Return the (x, y) coordinate for the center point of the cell that contains the specified text.  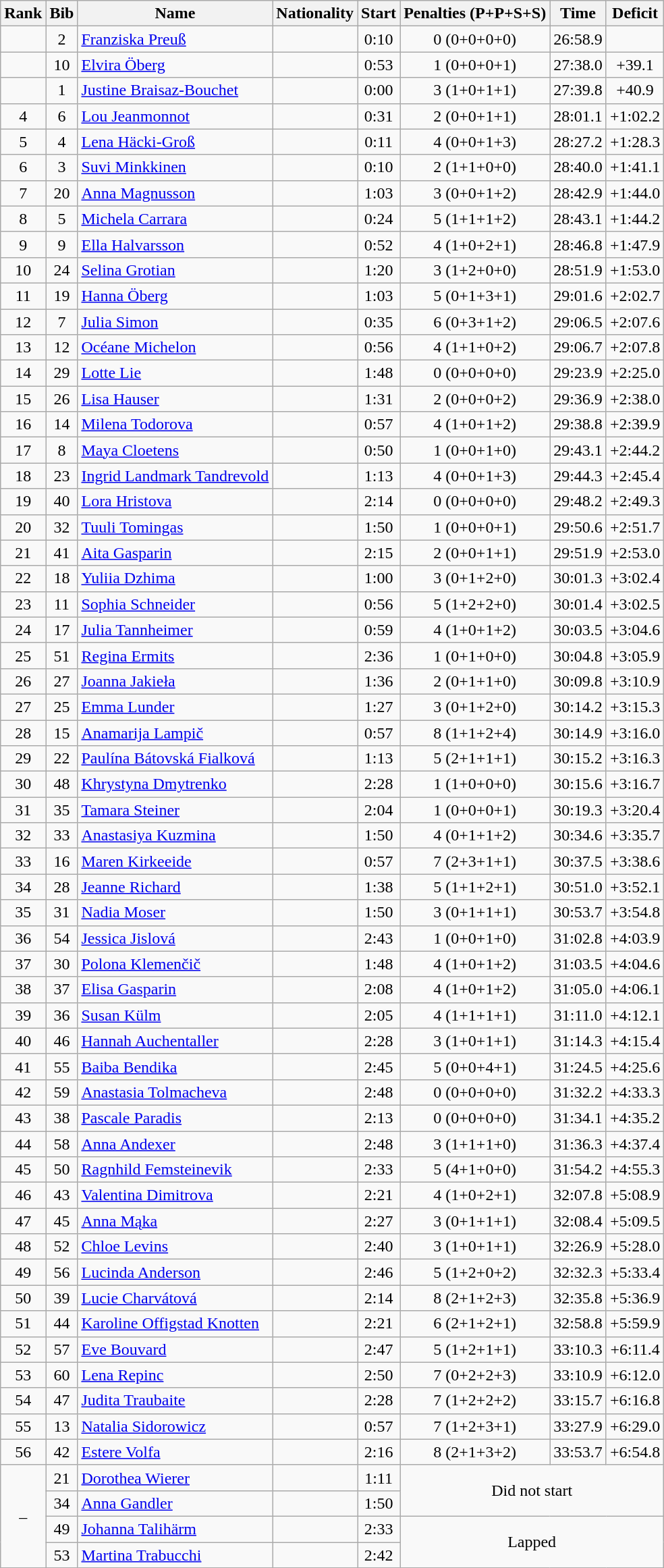
Joanna Jakieła (175, 681)
Lucie Charvátová (175, 1298)
+1:47.9 (634, 244)
6 (2+1+2+1) (475, 1324)
+3:16.3 (634, 759)
Polona Klemenčič (175, 964)
28:40.0 (578, 167)
+1:53.0 (634, 270)
7 (1+2+3+1) (475, 1426)
29:44.3 (578, 476)
Chloe Levins (175, 1247)
29:48.2 (578, 502)
+2:45.4 (634, 476)
30:01.4 (578, 604)
7 (0+2+2+3) (475, 1375)
28:27.2 (578, 142)
+2:51.7 (634, 527)
Bib (62, 13)
2:47 (379, 1349)
30:04.8 (578, 655)
8 (1+1+2+4) (475, 732)
0:53 (379, 65)
29:23.9 (578, 373)
2:04 (379, 810)
Franziska Preuß (175, 39)
+39.1 (634, 65)
7 (2+3+1+1) (475, 861)
+6:54.8 (634, 1452)
29:51.9 (578, 553)
Dorothea Wierer (175, 1478)
5 (0+1+3+1) (475, 296)
1 (62, 90)
33:53.7 (578, 1452)
5 (1+2+2+0) (475, 604)
Name (175, 13)
+4:12.1 (634, 1015)
30:19.3 (578, 810)
Natalia Sidorowicz (175, 1426)
Maya Cloetens (175, 450)
4 (1+1+0+2) (475, 348)
30:15.6 (578, 784)
Aita Gasparin (175, 553)
Johanna Talihärm (175, 1529)
Océane Michelon (175, 348)
30:51.0 (578, 887)
+3:20.4 (634, 810)
+5:33.4 (634, 1272)
+5:36.9 (634, 1298)
2 (62, 39)
+3:04.6 (634, 630)
Valentina Dimitrova (175, 1195)
+4:15.4 (634, 1041)
58 (62, 1144)
57 (62, 1349)
+4:37.4 (634, 1144)
Did not start (532, 1490)
30:15.2 (578, 759)
Justine Braisaz-Bouchet (175, 90)
2:13 (379, 1118)
+2:07.6 (634, 322)
+5:08.9 (634, 1195)
Jeanne Richard (175, 887)
+1:44.2 (634, 219)
Pascale Paradis (175, 1118)
Eve Bouvard (175, 1349)
1 (1+0+0+0) (475, 784)
30:09.8 (578, 681)
3 (1+2+0+0) (475, 270)
0:00 (379, 90)
Khrystyna Dmytrenko (175, 784)
29:01.6 (578, 296)
7 (1+2+2+2) (475, 1401)
2:36 (379, 655)
31:32.2 (578, 1092)
+5:28.0 (634, 1247)
2 (1+1+0+0) (475, 167)
31:54.2 (578, 1170)
+3:15.3 (634, 707)
4 (0+1+1+2) (475, 836)
+40.9 (634, 90)
Martina Trabucchi (175, 1555)
33:10.3 (578, 1349)
5 (0+0+4+1) (475, 1066)
29:38.8 (578, 425)
0:31 (379, 116)
30:01.3 (578, 578)
+6:16.8 (634, 1401)
2:50 (379, 1375)
+3:16.7 (634, 784)
1:11 (379, 1478)
Anna Andexer (175, 1144)
8 (2+1+3+2) (475, 1452)
Milena Todorova (175, 425)
Baiba Bendika (175, 1066)
+2:44.2 (634, 450)
+6:12.0 (634, 1375)
+2:38.0 (634, 399)
Michela Carrara (175, 219)
Nadia Moser (175, 913)
+6:11.4 (634, 1349)
Ella Halvarsson (175, 244)
30:53.7 (578, 913)
Ragnhild Femsteinevik (175, 1170)
+2:02.7 (634, 296)
Hanna Öberg (175, 296)
+3:54.8 (634, 913)
28:46.8 (578, 244)
Lena Häcki-Groß (175, 142)
30:37.5 (578, 861)
+1:28.3 (634, 142)
31:03.5 (578, 964)
+4:25.6 (634, 1066)
Lucinda Anderson (175, 1272)
1:00 (379, 578)
0:11 (379, 142)
2 (0+0+0+2) (475, 399)
+1:02.2 (634, 116)
31:02.8 (578, 938)
32:58.8 (578, 1324)
2:27 (379, 1221)
+5:09.5 (634, 1221)
+4:04.6 (634, 964)
2:05 (379, 1015)
Yuliia Dzhima (175, 578)
Hannah Auchentaller (175, 1041)
Lena Repinc (175, 1375)
2:15 (379, 553)
+4:06.1 (634, 990)
29:36.9 (578, 399)
27:38.0 (578, 65)
+4:55.3 (634, 1170)
33:10.9 (578, 1375)
60 (62, 1375)
3 (62, 167)
29:06.5 (578, 322)
2:08 (379, 990)
+2:39.9 (634, 425)
2:46 (379, 1272)
+6:29.0 (634, 1426)
0:35 (379, 322)
32:35.8 (578, 1298)
+5:59.9 (634, 1324)
0:52 (379, 244)
1 (0+1+0+0) (475, 655)
+4:03.9 (634, 938)
+3:52.1 (634, 887)
2:43 (379, 938)
Anamarija Lampič (175, 732)
28:43.1 (578, 219)
31:11.0 (578, 1015)
Penalties (P+P+S+S) (475, 13)
29:50.6 (578, 527)
Anna Magnusson (175, 193)
Jessica Jislová (175, 938)
28:42.9 (578, 193)
30:14.2 (578, 707)
Lisa Hauser (175, 399)
Karoline Offigstad Knotten (175, 1324)
30:03.5 (578, 630)
2:42 (379, 1555)
30:34.6 (578, 836)
5 (1+1+1+2) (475, 219)
Sophia Schneider (175, 604)
Paulína Bátovská Fialková (175, 759)
+3:02.4 (634, 578)
6 (0+3+1+2) (475, 322)
Anna Gandler (175, 1503)
Regina Ermits (175, 655)
Lapped (532, 1542)
8 (2+1+2+3) (475, 1298)
Tamara Steiner (175, 810)
Emma Lunder (175, 707)
+3:16.0 (634, 732)
33:15.7 (578, 1401)
Tuuli Tomingas (175, 527)
1:36 (379, 681)
+4:35.2 (634, 1118)
5 (1+1+2+1) (475, 887)
+2:49.3 (634, 502)
Suvi Minkkinen (175, 167)
3 (0+0+1+2) (475, 193)
27:39.8 (578, 90)
31:14.3 (578, 1041)
31:24.5 (578, 1066)
30:14.9 (578, 732)
Judita Traubaite (175, 1401)
29:43.1 (578, 450)
+1:44.0 (634, 193)
2:45 (379, 1066)
31:05.0 (578, 990)
32:07.8 (578, 1195)
– (23, 1516)
32:08.4 (578, 1221)
Anastasiya Kuzmina (175, 836)
4 (1+1+1+1) (475, 1015)
28:01.1 (578, 116)
Lou Jeanmonnot (175, 116)
31:36.3 (578, 1144)
Selina Grotian (175, 270)
0:24 (379, 219)
59 (62, 1092)
33:27.9 (578, 1426)
Rank (23, 13)
+2:07.8 (634, 348)
32:32.3 (578, 1272)
+4:33.3 (634, 1092)
5 (1+2+0+2) (475, 1272)
+2:25.0 (634, 373)
Ingrid Landmark Tandrevold (175, 476)
Nationality (315, 13)
1:38 (379, 887)
0:59 (379, 630)
1:20 (379, 270)
Julia Simon (175, 322)
26:58.9 (578, 39)
Lora Hristova (175, 502)
+2:53.0 (634, 553)
31:34.1 (578, 1118)
+3:10.9 (634, 681)
+3:02.5 (634, 604)
Anna Mąka (175, 1221)
Estere Volfa (175, 1452)
2:16 (379, 1452)
2 (0+1+1+0) (475, 681)
1:27 (379, 707)
+1:41.1 (634, 167)
0:50 (379, 450)
29:06.7 (578, 348)
5 (2+1+1+1) (475, 759)
1:31 (379, 399)
Time (578, 13)
+3:35.7 (634, 836)
Start (379, 13)
+3:38.6 (634, 861)
2:40 (379, 1247)
Julia Tannheimer (175, 630)
Maren Kirkeeide (175, 861)
+3:05.9 (634, 655)
Deficit (634, 13)
28:51.9 (578, 270)
5 (4+1+0+0) (475, 1170)
Elisa Gasparin (175, 990)
Lotte Lie (175, 373)
5 (1+2+1+1) (475, 1349)
32:26.9 (578, 1247)
Anastasia Tolmacheva (175, 1092)
3 (1+1+1+0) (475, 1144)
Susan Külm (175, 1015)
Elvira Öberg (175, 65)
